Identify which cell holds the provided text, then report its [X, Y] central coordinate. 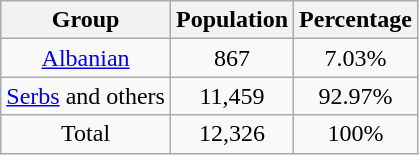
11,459 [232, 96]
12,326 [232, 134]
Population [232, 20]
Albanian [86, 58]
Percentage [356, 20]
Serbs and others [86, 96]
100% [356, 134]
7.03% [356, 58]
92.97% [356, 96]
867 [232, 58]
Group [86, 20]
Total [86, 134]
